Provide the [x, y] coordinate of the cell's center where the given text is located.  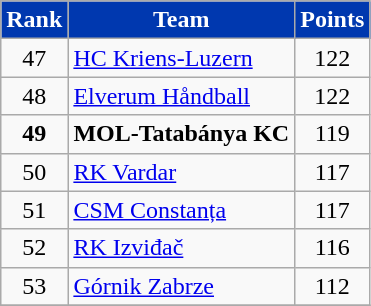
49 [34, 134]
MOL-Tatabánya KC [182, 134]
50 [34, 172]
Points [332, 20]
51 [34, 210]
Rank [34, 20]
119 [332, 134]
RK Izviđač [182, 248]
112 [332, 286]
Team [182, 20]
Górnik Zabrze [182, 286]
53 [34, 286]
CSM Constanța [182, 210]
Elverum Håndball [182, 96]
116 [332, 248]
52 [34, 248]
47 [34, 58]
HC Kriens-Luzern [182, 58]
RK Vardar [182, 172]
48 [34, 96]
